Find where the given text appears and provide that cell's center as [X, Y] coordinate. 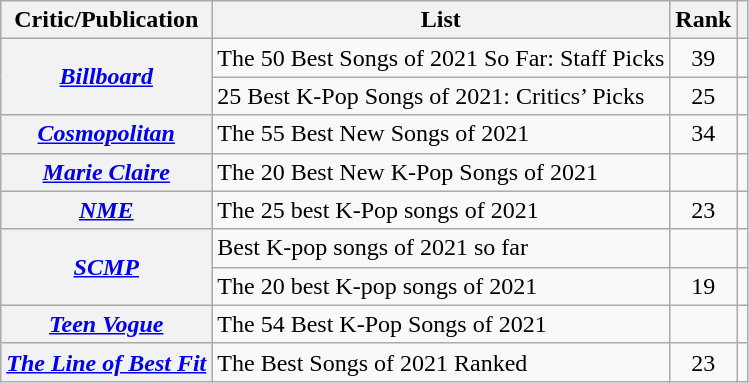
Rank [704, 20]
Best K-pop songs of 2021 so far [441, 248]
39 [704, 58]
Teen Vogue [106, 324]
25 Best K-Pop Songs of 2021: Critics’ Picks [441, 96]
The 50 Best Songs of 2021 So Far: Staff Picks [441, 58]
The 55 Best New Songs of 2021 [441, 134]
Critic/Publication [106, 20]
Billboard [106, 77]
SCMP [106, 267]
The 20 Best New K-Pop Songs of 2021 [441, 172]
25 [704, 96]
The Best Songs of 2021 Ranked [441, 362]
Cosmopolitan [106, 134]
34 [704, 134]
The 20 best K-pop songs of 2021 [441, 286]
List [441, 20]
The 25 best K-Pop songs of 2021 [441, 210]
The 54 Best K-Pop Songs of 2021 [441, 324]
The Line of Best Fit [106, 362]
NME [106, 210]
Marie Claire [106, 172]
19 [704, 286]
